Return the (X, Y) coordinate for the center point of the cell that contains the specified text.  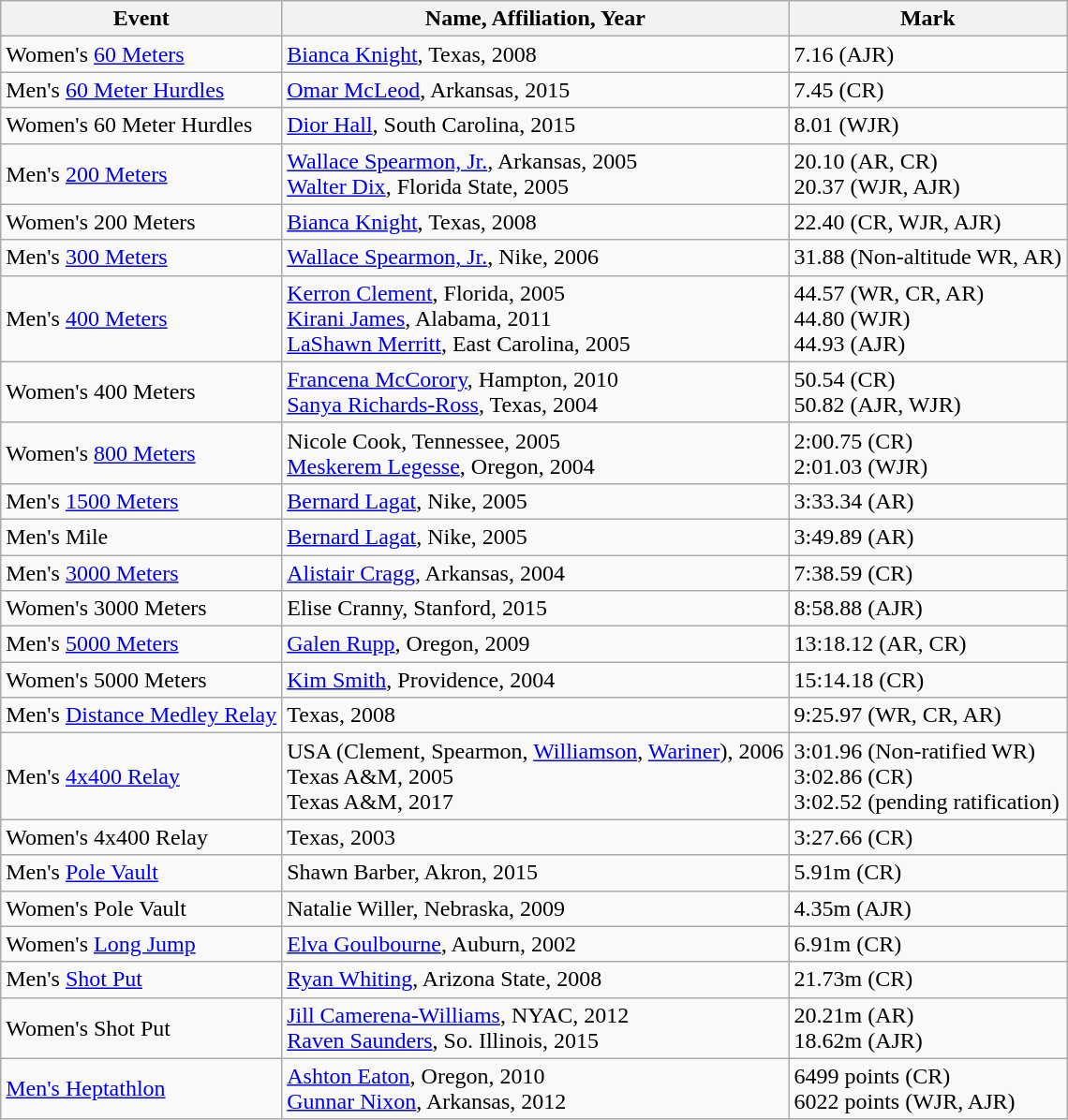
Galen Rupp, Oregon, 2009 (536, 644)
Men's Distance Medley Relay (141, 715)
Women's 200 Meters (141, 222)
Ryan Whiting, Arizona State, 2008 (536, 980)
USA (Clement, Spearmon, Williamson, Wariner), 2006Texas A&M, 2005Texas A&M, 2017 (536, 776)
Wallace Spearmon, Jr., Arkansas, 2005Walter Dix, Florida State, 2005 (536, 174)
Men's 3000 Meters (141, 572)
Jill Camerena-Williams, NYAC, 2012Raven Saunders, So. Illinois, 2015 (536, 1028)
8.01 (WJR) (927, 125)
Nicole Cook, Tennessee, 2005Meskerem Legesse, Oregon, 2004 (536, 453)
8:58.88 (AJR) (927, 609)
Men's 1500 Meters (141, 501)
Francena McCorory, Hampton, 2010Sanya Richards-Ross, Texas, 2004 (536, 391)
4.35m (AJR) (927, 908)
44.57 (WR, CR, AR)44.80 (WJR)44.93 (AJR) (927, 318)
Texas, 2008 (536, 715)
Women's 60 Meter Hurdles (141, 125)
Texas, 2003 (536, 837)
Women's 5000 Meters (141, 680)
Men's Mile (141, 537)
Women's 4x400 Relay (141, 837)
13:18.12 (AR, CR) (927, 644)
22.40 (CR, WJR, AJR) (927, 222)
7.16 (AJR) (927, 54)
Natalie Willer, Nebraska, 2009 (536, 908)
Alistair Cragg, Arkansas, 2004 (536, 572)
Wallace Spearmon, Jr., Nike, 2006 (536, 258)
Kim Smith, Providence, 2004 (536, 680)
Men's Heptathlon (141, 1088)
Elise Cranny, Stanford, 2015 (536, 609)
Elva Goulbourne, Auburn, 2002 (536, 944)
Omar McLeod, Arkansas, 2015 (536, 90)
Women's Pole Vault (141, 908)
Dior Hall, South Carolina, 2015 (536, 125)
3:01.96 (Non-ratified WR)3:02.86 (CR)3:02.52 (pending ratification) (927, 776)
Men's 400 Meters (141, 318)
7.45 (CR) (927, 90)
2:00.75 (CR)2:01.03 (WJR) (927, 453)
5.91m (CR) (927, 873)
3:27.66 (CR) (927, 837)
Men's Pole Vault (141, 873)
31.88 (Non-altitude WR, AR) (927, 258)
Name, Affiliation, Year (536, 19)
Women's Shot Put (141, 1028)
50.54 (CR)50.82 (AJR, WJR) (927, 391)
Men's 4x400 Relay (141, 776)
Men's 200 Meters (141, 174)
20.21m (AR)18.62m (AJR) (927, 1028)
3:33.34 (AR) (927, 501)
Mark (927, 19)
21.73m (CR) (927, 980)
Men's 5000 Meters (141, 644)
Women's 400 Meters (141, 391)
20.10 (AR, CR)20.37 (WJR, AJR) (927, 174)
7:38.59 (CR) (927, 572)
6.91m (CR) (927, 944)
Men's 60 Meter Hurdles (141, 90)
Women's 60 Meters (141, 54)
6499 points (CR)6022 points (WJR, AJR) (927, 1088)
Kerron Clement, Florida, 2005Kirani James, Alabama, 2011LaShawn Merritt, East Carolina, 2005 (536, 318)
Women's Long Jump (141, 944)
Event (141, 19)
Men's Shot Put (141, 980)
9:25.97 (WR, CR, AR) (927, 715)
Women's 800 Meters (141, 453)
Shawn Barber, Akron, 2015 (536, 873)
15:14.18 (CR) (927, 680)
3:49.89 (AR) (927, 537)
Ashton Eaton, Oregon, 2010Gunnar Nixon, Arkansas, 2012 (536, 1088)
Men's 300 Meters (141, 258)
Women's 3000 Meters (141, 609)
